Extract the [X, Y] coordinate from the center of the cell holding the provided text.  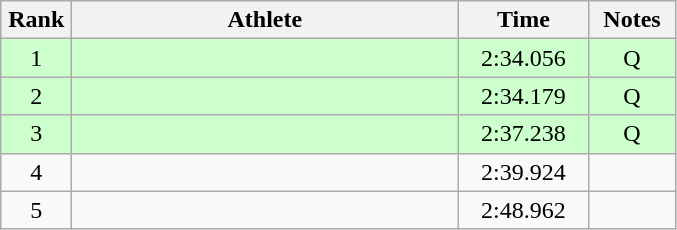
Notes [632, 20]
2 [36, 96]
5 [36, 210]
4 [36, 172]
2:34.179 [524, 96]
2:48.962 [524, 210]
1 [36, 58]
2:39.924 [524, 172]
Athlete [265, 20]
2:37.238 [524, 134]
Rank [36, 20]
2:34.056 [524, 58]
Time [524, 20]
3 [36, 134]
